Find where the given text appears and provide that cell's center as [x, y] coordinate. 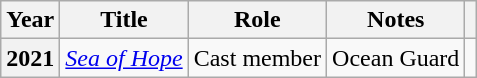
2021 [30, 58]
Year [30, 20]
Title [124, 20]
Cast member [257, 58]
Ocean Guard [396, 58]
Role [257, 20]
Sea of Hope [124, 58]
Notes [396, 20]
